Find where the given text appears and provide that cell's center as [x, y] coordinate. 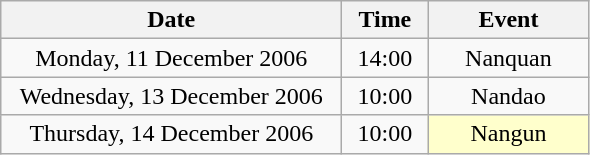
Nangun [508, 134]
14:00 [385, 58]
Nanquan [508, 58]
Nandao [508, 96]
Wednesday, 13 December 2006 [172, 96]
Thursday, 14 December 2006 [172, 134]
Event [508, 20]
Monday, 11 December 2006 [172, 58]
Date [172, 20]
Time [385, 20]
